Extract the [x, y] coordinate from the center of the cell holding the provided text.  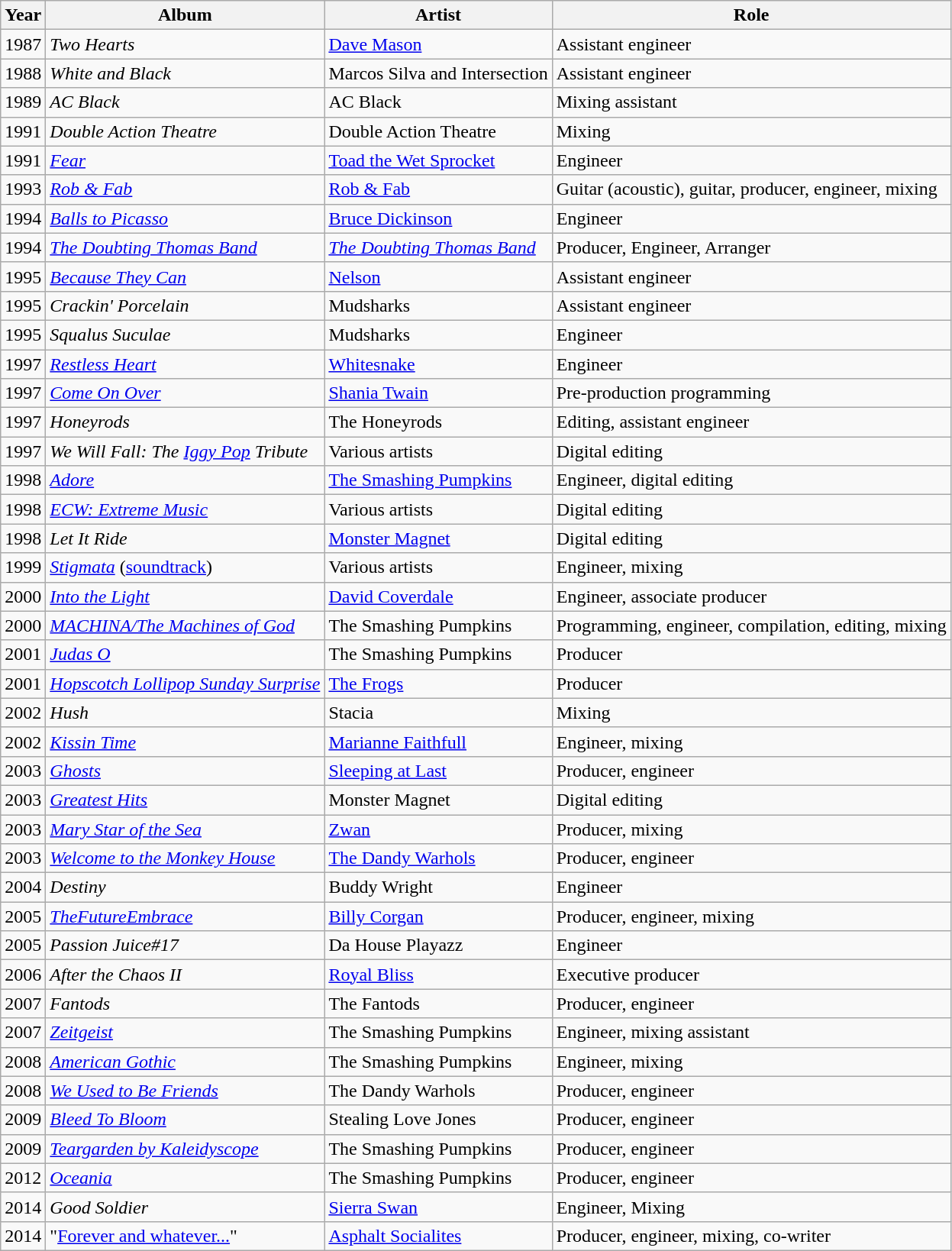
The Frogs [438, 684]
Stealing Love Jones [438, 1120]
Mary Star of the Sea [185, 829]
Programming, engineer, compilation, editing, mixing [751, 625]
2004 [23, 887]
Balls to Picasso [185, 218]
Nelson [438, 276]
Dave Mason [438, 44]
Teargarden by Kaleidyscope [185, 1149]
Zeitgeist [185, 1033]
Ghosts [185, 771]
We Used to Be Friends [185, 1091]
1989 [23, 102]
Into the Light [185, 596]
ECW: Extreme Music [185, 509]
Oceania [185, 1178]
2006 [23, 975]
The Honeyrods [438, 422]
Engineer, associate producer [751, 596]
Sleeping at Last [438, 771]
Engineer, mixing assistant [751, 1033]
1999 [23, 567]
Producer, engineer, mixing [751, 916]
Asphalt Socialites [438, 1236]
Executive producer [751, 975]
Toad the Wet Sprocket [438, 160]
2012 [23, 1178]
We Will Fall: The Iggy Pop Tribute [185, 451]
Judas O [185, 655]
Zwan [438, 829]
Restless Heart [185, 364]
Welcome to the Monkey House [185, 858]
Let It Ride [185, 538]
"Forever and whatever..." [185, 1236]
Producer, Engineer, Arranger [751, 247]
Year [23, 15]
Buddy Wright [438, 887]
White and Black [185, 73]
TheFutureEmbrace [185, 916]
Sierra Swan [438, 1207]
Stigmata (soundtrack) [185, 567]
Crackin' Porcelain [185, 305]
David Coverdale [438, 596]
Two Hearts [185, 44]
Honeyrods [185, 422]
Bruce Dickinson [438, 218]
Hopscotch Lollipop Sunday Surprise [185, 684]
Greatest Hits [185, 800]
MACHINA/The Machines of God [185, 625]
Mixing assistant [751, 102]
Billy Corgan [438, 916]
Come On Over [185, 393]
Producer, engineer, mixing, co-writer [751, 1236]
Bleed To Bloom [185, 1120]
Engineer, digital editing [751, 480]
Good Soldier [185, 1207]
Producer, mixing [751, 829]
American Gothic [185, 1062]
Editing, assistant engineer [751, 422]
Shania Twain [438, 393]
Album [185, 15]
Stacia [438, 713]
Fear [185, 160]
Engineer, Mixing [751, 1207]
Role [751, 15]
Passion Juice#17 [185, 946]
1988 [23, 73]
Kissin Time [185, 742]
Pre-production programming [751, 393]
1993 [23, 189]
Royal Bliss [438, 975]
Marcos Silva and Intersection [438, 73]
Adore [185, 480]
Destiny [185, 887]
Whitesnake [438, 364]
Marianne Faithfull [438, 742]
Hush [185, 713]
1987 [23, 44]
Because They Can [185, 276]
Artist [438, 15]
Fantods [185, 1004]
After the Chaos II [185, 975]
Da House Playazz [438, 946]
The Fantods [438, 1004]
Guitar (acoustic), guitar, producer, engineer, mixing [751, 189]
Squalus Suculae [185, 335]
